Return the (x, y) coordinate for the center point of the cell that contains the specified text.  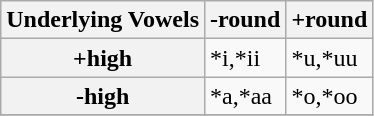
*i,*ii (246, 58)
*a,*aa (246, 96)
-high (103, 96)
+high (103, 58)
Underlying Vowels (103, 20)
+round (330, 20)
*u,*uu (330, 58)
*o,*oo (330, 96)
-round (246, 20)
